Pinpoint the cell where the given text exists, returning its (x, y) midpoint coordinate. 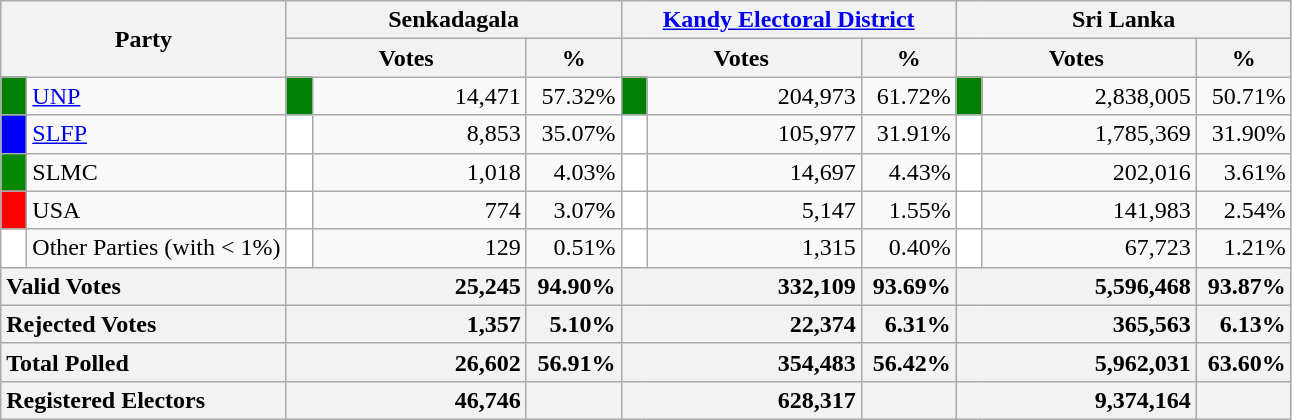
129 (419, 248)
56.42% (908, 362)
57.32% (574, 96)
UNP (156, 96)
25,245 (406, 286)
Valid Votes (144, 286)
8,853 (419, 134)
1,357 (406, 324)
5,596,468 (1076, 286)
332,109 (741, 286)
105,977 (754, 134)
1,018 (419, 172)
1.21% (1244, 248)
2.54% (1244, 210)
31.91% (908, 134)
93.87% (1244, 286)
Registered Electors (144, 400)
93.69% (908, 286)
0.40% (908, 248)
67,723 (1089, 248)
56.91% (574, 362)
6.31% (908, 324)
628,317 (741, 400)
Kandy Electoral District (788, 20)
204,973 (754, 96)
9,374,164 (1076, 400)
Senkadagala (454, 20)
14,697 (754, 172)
22,374 (741, 324)
Other Parties (with < 1%) (156, 248)
14,471 (419, 96)
26,602 (406, 362)
4.43% (908, 172)
1.55% (908, 210)
4.03% (574, 172)
2,838,005 (1089, 96)
Rejected Votes (144, 324)
5.10% (574, 324)
3.07% (574, 210)
1,785,369 (1089, 134)
SLFP (156, 134)
50.71% (1244, 96)
46,746 (406, 400)
774 (419, 210)
141,983 (1089, 210)
365,563 (1076, 324)
Total Polled (144, 362)
5,962,031 (1076, 362)
3.61% (1244, 172)
Sri Lanka (1124, 20)
61.72% (908, 96)
94.90% (574, 286)
35.07% (574, 134)
USA (156, 210)
31.90% (1244, 134)
SLMC (156, 172)
0.51% (574, 248)
Party (144, 39)
354,483 (741, 362)
5,147 (754, 210)
6.13% (1244, 324)
1,315 (754, 248)
63.60% (1244, 362)
202,016 (1089, 172)
